Scan for the cell matching the given text and deliver its (X, Y) coordinate at center. 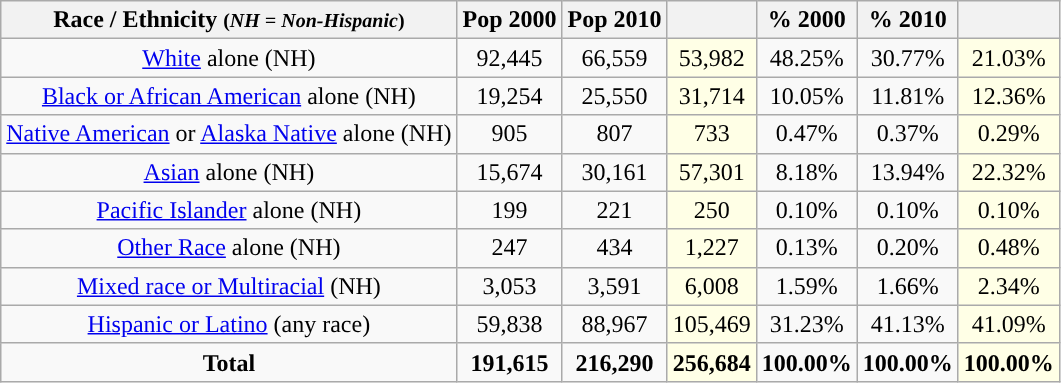
3,591 (614, 286)
905 (510, 134)
247 (510, 248)
0.37% (908, 134)
31,714 (712, 96)
% 2000 (806, 20)
0.48% (1008, 248)
31.23% (806, 324)
0.29% (1008, 134)
48.25% (806, 58)
105,469 (712, 324)
15,674 (510, 172)
434 (614, 248)
Other Race alone (NH) (229, 248)
0.20% (908, 248)
1.59% (806, 286)
Native American or Alaska Native alone (NH) (229, 134)
12.36% (1008, 96)
6,008 (712, 286)
Pacific Islander alone (NH) (229, 210)
41.13% (908, 324)
1,227 (712, 248)
25,550 (614, 96)
Pop 2010 (614, 20)
19,254 (510, 96)
0.47% (806, 134)
13.94% (908, 172)
256,684 (712, 362)
59,838 (510, 324)
22.32% (1008, 172)
% 2010 (908, 20)
221 (614, 210)
92,445 (510, 58)
66,559 (614, 58)
21.03% (1008, 58)
3,053 (510, 286)
1.66% (908, 286)
Mixed race or Multiracial (NH) (229, 286)
8.18% (806, 172)
Pop 2000 (510, 20)
30,161 (614, 172)
30.77% (908, 58)
57,301 (712, 172)
41.09% (1008, 324)
11.81% (908, 96)
250 (712, 210)
Asian alone (NH) (229, 172)
199 (510, 210)
10.05% (806, 96)
807 (614, 134)
Black or African American alone (NH) (229, 96)
Total (229, 362)
191,615 (510, 362)
White alone (NH) (229, 58)
Hispanic or Latino (any race) (229, 324)
53,982 (712, 58)
2.34% (1008, 286)
88,967 (614, 324)
Race / Ethnicity (NH = Non-Hispanic) (229, 20)
733 (712, 134)
216,290 (614, 362)
0.13% (806, 248)
